Locate the cell with the specified text and output its (X, Y) center coordinate. 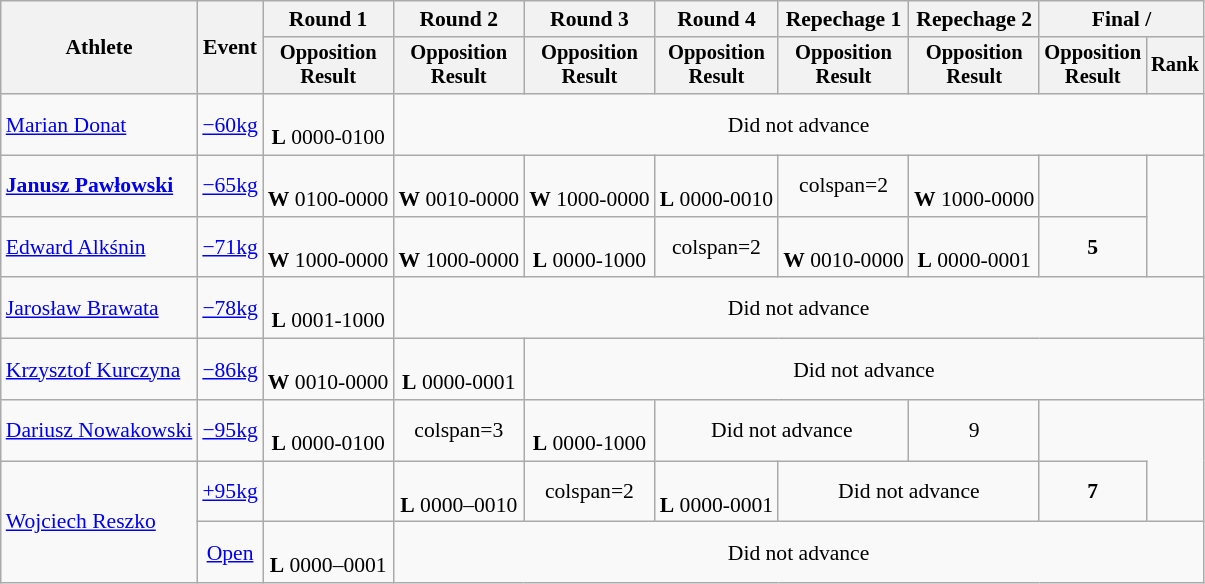
−65kg (230, 186)
Janusz Pawłowski (100, 186)
−71kg (230, 248)
5 (1092, 248)
−60kg (230, 124)
Rank (1175, 66)
−86kg (230, 370)
Round 1 (328, 19)
L 0001-1000 (328, 308)
+95kg (230, 492)
Edward Alkśnin (100, 248)
Repechage 2 (974, 19)
colspan=3 (458, 430)
Open (230, 552)
L 0000-0010 (716, 186)
Round 3 (590, 19)
Round 2 (458, 19)
Repechage 1 (844, 19)
Round 4 (716, 19)
Final / (1121, 19)
Dariusz Nowakowski (100, 430)
L 0000–0001 (328, 552)
Jarosław Brawata (100, 308)
−78kg (230, 308)
9 (974, 430)
Event (230, 48)
Wojciech Reszko (100, 522)
−95kg (230, 430)
Athlete (100, 48)
Marian Donat (100, 124)
L 0000–0010 (458, 492)
Krzysztof Kurczyna (100, 370)
7 (1092, 492)
W 0100-0000 (328, 186)
